Return (X, Y) of the center of cell containing provided text 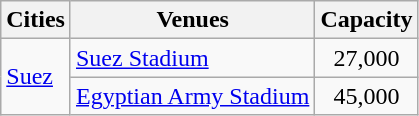
Suez Stadium (192, 58)
Capacity (366, 20)
Egyptian Army Stadium (192, 96)
Cities (36, 20)
45,000 (366, 96)
Venues (192, 20)
27,000 (366, 58)
Suez (36, 77)
